Locate the cell with the specified text and output its (X, Y) center coordinate. 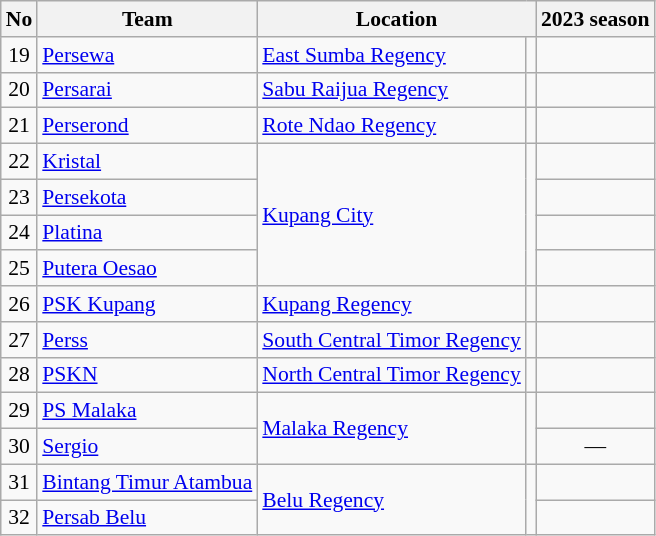
PSKN (147, 375)
29 (20, 411)
South Central Timor Regency (392, 340)
Persab Belu (147, 518)
Malaka Regency (392, 428)
East Sumba Regency (392, 55)
32 (20, 518)
27 (20, 340)
Perserond (147, 126)
Perss (147, 340)
Persewa (147, 55)
Kristal (147, 162)
22 (20, 162)
23 (20, 197)
2023 season (596, 19)
North Central Timor Regency (392, 375)
Putera Oesao (147, 269)
Kupang City (392, 215)
Persarai (147, 90)
31 (20, 482)
28 (20, 375)
PS Malaka (147, 411)
— (596, 447)
Belu Regency (392, 500)
Bintang Timur Atambua (147, 482)
20 (20, 90)
24 (20, 233)
19 (20, 55)
21 (20, 126)
PSK Kupang (147, 304)
Sabu Raijua Regency (392, 90)
No (20, 19)
Rote Ndao Regency (392, 126)
Location (396, 19)
30 (20, 447)
Team (147, 19)
Kupang Regency (392, 304)
Platina (147, 233)
Persekota (147, 197)
Sergio (147, 447)
25 (20, 269)
26 (20, 304)
